Scan for the cell matching the given text and deliver its (X, Y) coordinate at center. 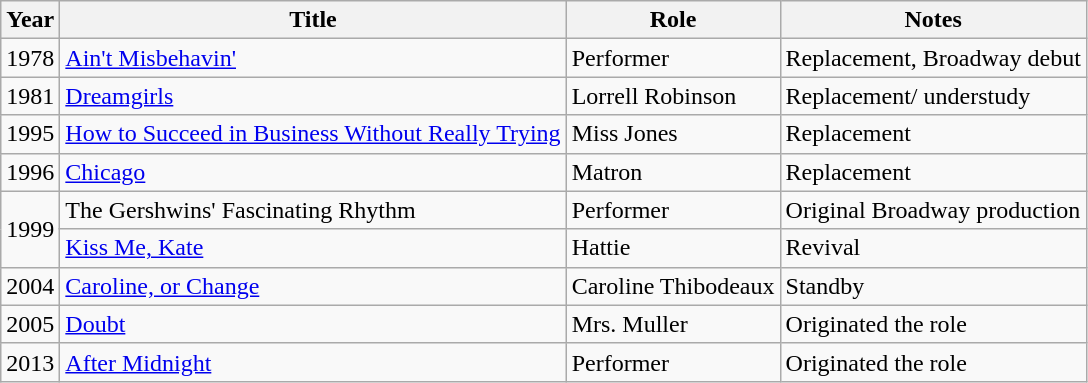
2004 (30, 286)
Notes (933, 20)
Dreamgirls (313, 96)
2005 (30, 324)
2013 (30, 362)
Mrs. Muller (673, 324)
1996 (30, 172)
Year (30, 20)
Hattie (673, 248)
1999 (30, 229)
Replacement, Broadway debut (933, 58)
Miss Jones (673, 134)
Replacement/ understudy (933, 96)
Caroline, or Change (313, 286)
Chicago (313, 172)
Standby (933, 286)
Kiss Me, Kate (313, 248)
Role (673, 20)
1981 (30, 96)
Title (313, 20)
Caroline Thibodeaux (673, 286)
1995 (30, 134)
Lorrell Robinson (673, 96)
Ain't Misbehavin' (313, 58)
Original Broadway production (933, 210)
After Midnight (313, 362)
Revival (933, 248)
1978 (30, 58)
How to Succeed in Business Without Really Trying (313, 134)
Doubt (313, 324)
The Gershwins' Fascinating Rhythm (313, 210)
Matron (673, 172)
